Detect which cell encompasses the target text, then output its [x, y] center coordinate. 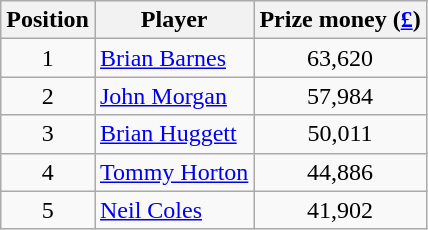
John Morgan [174, 96]
44,886 [340, 172]
50,011 [340, 134]
Brian Barnes [174, 58]
Player [174, 20]
57,984 [340, 96]
5 [48, 210]
1 [48, 58]
Brian Huggett [174, 134]
Prize money (£) [340, 20]
Neil Coles [174, 210]
4 [48, 172]
41,902 [340, 210]
3 [48, 134]
63,620 [340, 58]
2 [48, 96]
Position [48, 20]
Tommy Horton [174, 172]
